Extract the (x, y) coordinate from the center of the cell holding the provided text.  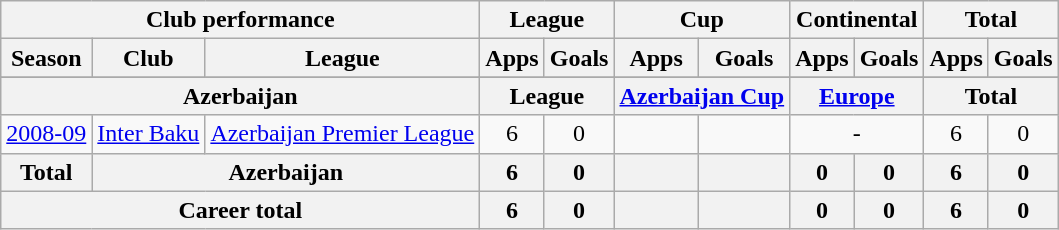
Career total (240, 210)
Inter Baku (148, 134)
Season (46, 58)
Cup (702, 20)
2008-09 (46, 134)
Club (148, 58)
Europe (857, 96)
Continental (857, 20)
Azerbaijan Premier League (342, 134)
Azerbaijan Cup (702, 96)
Club performance (240, 20)
- (857, 134)
